Provide the (X, Y) coordinate of the cell's center where the given text is located.  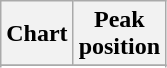
Peakposition (119, 34)
Chart (37, 34)
